Scan for the cell matching the given text and deliver its [X, Y] coordinate at center. 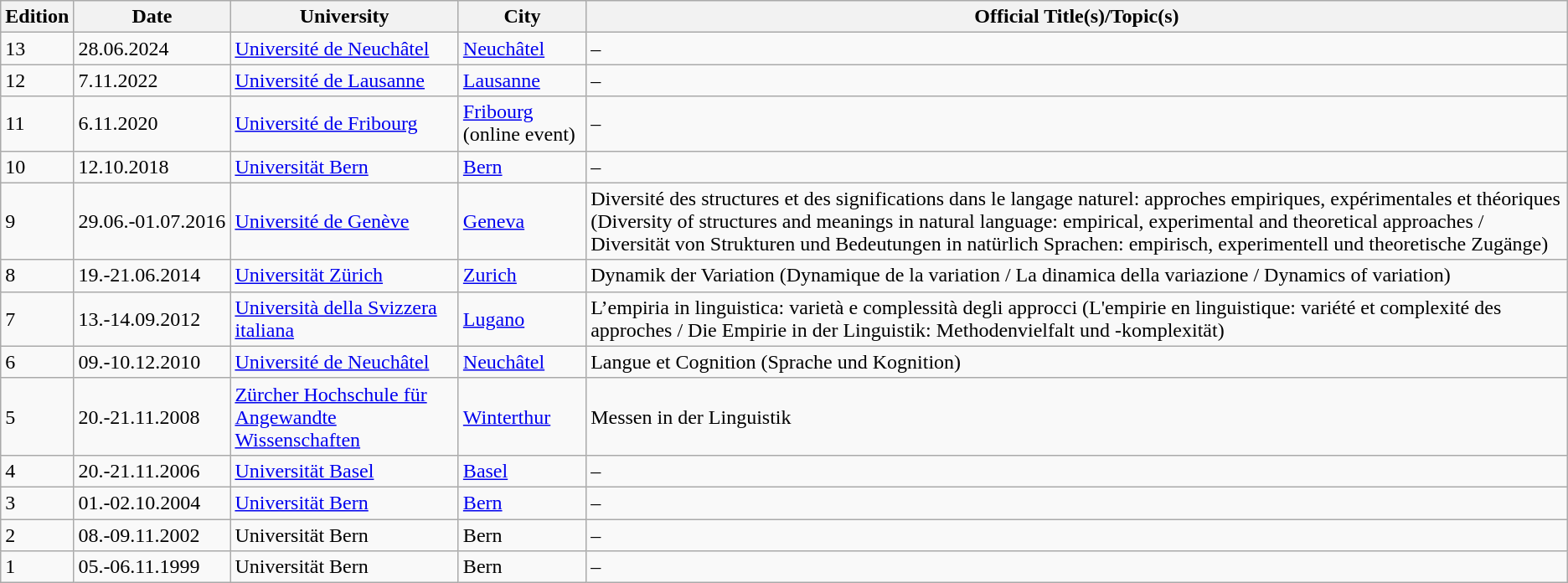
6 [37, 362]
08.-09.11.2002 [152, 535]
Basel [522, 471]
Geneva [522, 221]
Universität Zürich [344, 276]
20.-21.11.2006 [152, 471]
05.-06.11.1999 [152, 567]
Universität Basel [344, 471]
12.10.2018 [152, 167]
7 [37, 318]
Langue et Cognition (Sprache und Kognition) [1077, 362]
Université de Fribourg [344, 124]
Université de Lausanne [344, 80]
9 [37, 221]
13.-14.09.2012 [152, 318]
8 [37, 276]
7.11.2022 [152, 80]
13 [37, 49]
Università della Svizzera italiana [344, 318]
4 [37, 471]
Lausanne [522, 80]
09.-10.12.2010 [152, 362]
Université de Genève [344, 221]
20.-21.11.2008 [152, 416]
3 [37, 503]
Fribourg (online event) [522, 124]
29.06.-01.07.2016 [152, 221]
Date [152, 17]
5 [37, 416]
Dynamik der Variation (Dynamique de la variation / La dinamica della variazione / Dynamics of variation) [1077, 276]
28.06.2024 [152, 49]
Zurich [522, 276]
1 [37, 567]
Official Title(s)/Topic(s) [1077, 17]
12 [37, 80]
Lugano [522, 318]
Edition [37, 17]
11 [37, 124]
Zürcher Hochschule für Angewandte Wissenschaften [344, 416]
City [522, 17]
10 [37, 167]
Messen in der Linguistik [1077, 416]
19.-21.06.2014 [152, 276]
Winterthur [522, 416]
University [344, 17]
2 [37, 535]
01.-02.10.2004 [152, 503]
6.11.2020 [152, 124]
